Pinpoint the cell where the given text exists, returning its (X, Y) midpoint coordinate. 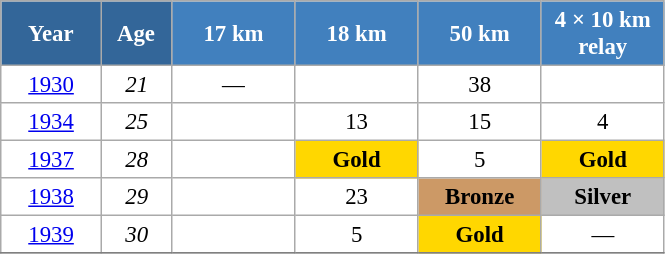
38 (480, 85)
1934 (52, 122)
17 km (234, 34)
28 (136, 160)
Silver (602, 197)
4 (602, 122)
25 (136, 122)
50 km (480, 34)
1937 (52, 160)
1938 (52, 197)
18 km (356, 34)
30 (136, 235)
1930 (52, 85)
13 (356, 122)
4 × 10 km relay (602, 34)
23 (356, 197)
15 (480, 122)
21 (136, 85)
29 (136, 197)
Age (136, 34)
Year (52, 34)
Bronze (480, 197)
1939 (52, 235)
